From the cell containing the given text, extract its center point as [X, Y] coordinate. 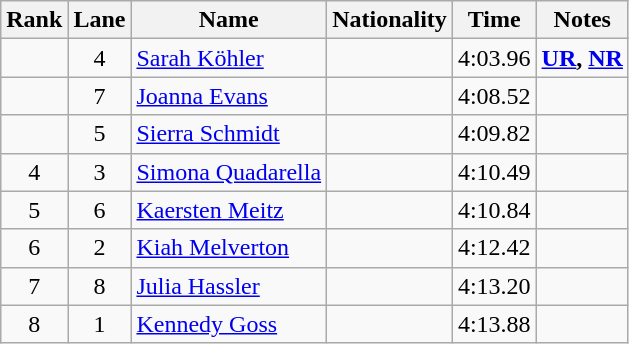
Kiah Melverton [229, 248]
UR, NR [582, 58]
4:03.96 [494, 58]
4:10.84 [494, 210]
4:13.20 [494, 286]
Sarah Köhler [229, 58]
Time [494, 20]
1 [100, 324]
4:13.88 [494, 324]
3 [100, 172]
Nationality [390, 20]
Kaersten Meitz [229, 210]
2 [100, 248]
Joanna Evans [229, 96]
Kennedy Goss [229, 324]
Lane [100, 20]
Simona Quadarella [229, 172]
Sierra Schmidt [229, 134]
4:08.52 [494, 96]
Name [229, 20]
4:09.82 [494, 134]
Julia Hassler [229, 286]
4:12.42 [494, 248]
Rank [34, 20]
4:10.49 [494, 172]
Notes [582, 20]
